Provide the [X, Y] coordinate of the cell's center where the given text is located.  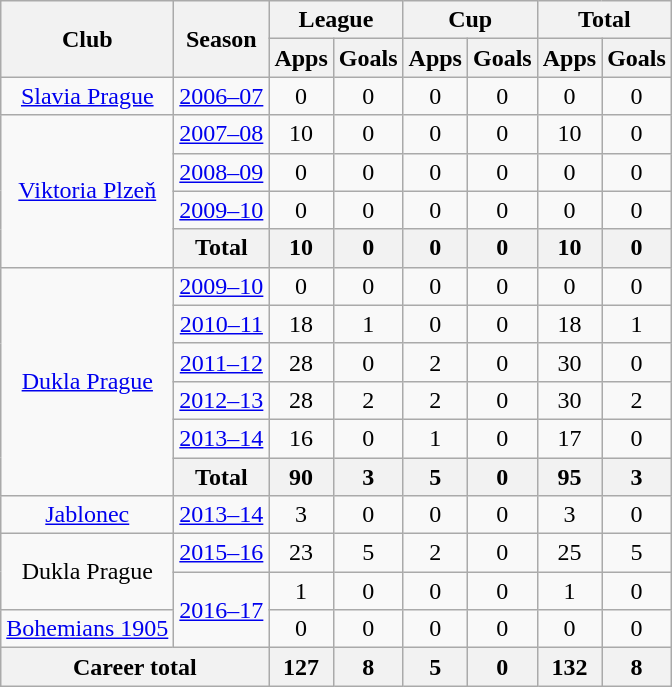
2010–11 [222, 324]
23 [301, 553]
90 [301, 477]
2012–13 [222, 400]
Cup [470, 20]
2008–09 [222, 172]
132 [569, 667]
Viktoria Plzeň [88, 191]
Jablonec [88, 515]
Season [222, 39]
16 [301, 438]
17 [569, 438]
League [336, 20]
Bohemians 1905 [88, 629]
2011–12 [222, 362]
2007–08 [222, 134]
25 [569, 553]
95 [569, 477]
Career total [135, 667]
127 [301, 667]
2006–07 [222, 96]
2016–17 [222, 610]
Club [88, 39]
Slavia Prague [88, 96]
2015–16 [222, 553]
